For the text-containing cell, return its midpoint in [x, y] coordinate format. 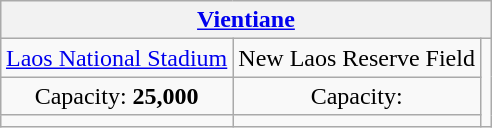
Vientiane [246, 20]
New Laos Reserve Field [357, 58]
Capacity: 25,000 [116, 96]
Laos National Stadium [116, 58]
Capacity: [357, 96]
